Identify which cell holds the provided text, then report its [x, y] central coordinate. 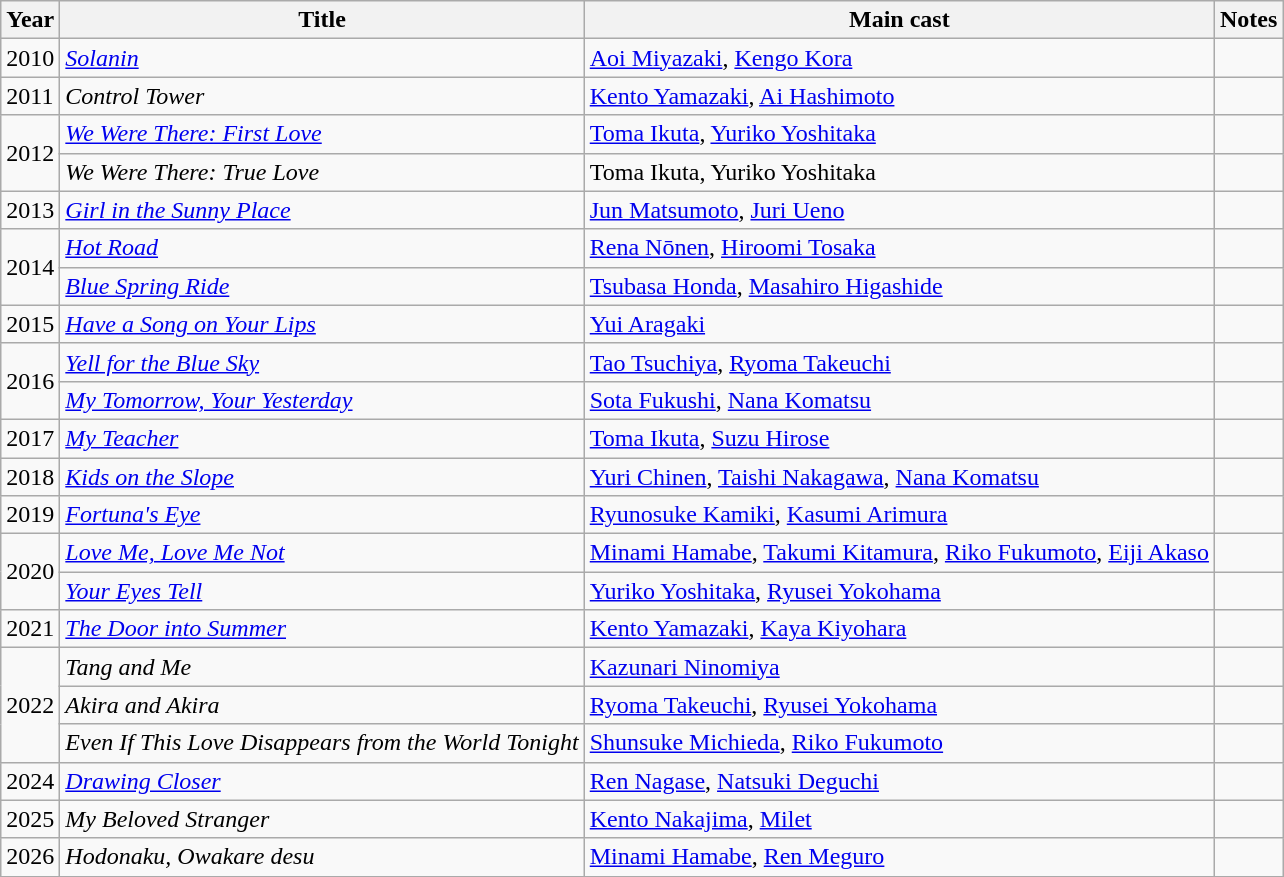
2016 [30, 381]
Kids on the Slope [322, 477]
2018 [30, 477]
2010 [30, 58]
Fortuna's Eye [322, 515]
Notes [1248, 20]
Hot Road [322, 248]
Kazunari Ninomiya [899, 667]
Toma Ikuta, Suzu Hirose [899, 438]
Girl in the Sunny Place [322, 210]
Kento Yamazaki, Ai Hashimoto [899, 96]
My Teacher [322, 438]
Love Me, Love Me Not [322, 553]
Blue Spring Ride [322, 286]
Jun Matsumoto, Juri Ueno [899, 210]
Tsubasa Honda, Masahiro Higashide [899, 286]
Yui Aragaki [899, 324]
Minami Hamabe, Ren Meguro [899, 857]
Shunsuke Michieda, Riko Fukumoto [899, 743]
Title [322, 20]
2015 [30, 324]
Rena Nōnen, Hiroomi Tosaka [899, 248]
Main cast [899, 20]
We Were There: True Love [322, 172]
Akira and Akira [322, 705]
Ryunosuke Kamiki, Kasumi Arimura [899, 515]
Minami Hamabe, Takumi Kitamura, Riko Fukumoto, Eiji Akaso [899, 553]
Kento Nakajima, Milet [899, 819]
Tao Tsuchiya, Ryoma Takeuchi [899, 362]
Have a Song on Your Lips [322, 324]
2012 [30, 153]
Yuri Chinen, Taishi Nakagawa, Nana Komatsu [899, 477]
2017 [30, 438]
2021 [30, 629]
Year [30, 20]
Solanin [322, 58]
Sota Fukushi, Nana Komatsu [899, 400]
Kento Yamazaki, Kaya Kiyohara [899, 629]
Yell for the Blue Sky [322, 362]
2014 [30, 267]
Your Eyes Tell [322, 591]
2019 [30, 515]
2026 [30, 857]
2011 [30, 96]
The Door into Summer [322, 629]
Ren Nagase, Natsuki Deguchi [899, 781]
2013 [30, 210]
My Tomorrow, Your Yesterday [322, 400]
Aoi Miyazaki, Kengo Kora [899, 58]
Control Tower [322, 96]
2020 [30, 572]
Tang and Me [322, 667]
2025 [30, 819]
Hodonaku, Owakare desu [322, 857]
Even If This Love Disappears from the World Tonight [322, 743]
We Were There: First Love [322, 134]
2022 [30, 705]
Ryoma Takeuchi, Ryusei Yokohama [899, 705]
2024 [30, 781]
My Beloved Stranger [322, 819]
Yuriko Yoshitaka, Ryusei Yokohama [899, 591]
Drawing Closer [322, 781]
